Provide the (X, Y) coordinate of the cell's center where the given text is located.  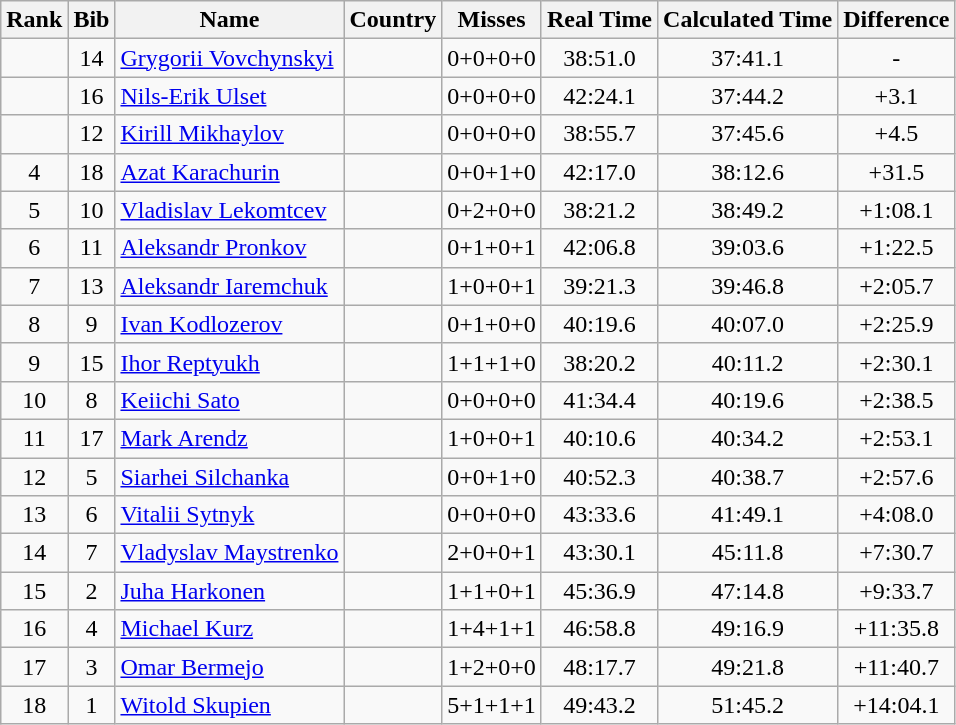
Keiichi Sato (230, 400)
39:46.8 (748, 286)
42:17.0 (599, 172)
1+1+0+1 (492, 591)
43:33.6 (599, 515)
+14:04.1 (896, 705)
51:45.2 (748, 705)
Siarhei Silchanka (230, 477)
- (896, 58)
Mark Arendz (230, 438)
+2:53.1 (896, 438)
1+4+1+1 (492, 629)
1 (92, 705)
Name (230, 20)
45:36.9 (599, 591)
1+2+0+0 (492, 667)
2 (92, 591)
Ihor Reptyukh (230, 362)
+11:40.7 (896, 667)
Vitalii Sytnyk (230, 515)
49:16.9 (748, 629)
+9:33.7 (896, 591)
Calculated Time (748, 20)
38:21.2 (599, 210)
49:21.8 (748, 667)
43:30.1 (599, 553)
Azat Karachurin (230, 172)
Nils-Erik Ulset (230, 96)
Aleksandr Pronkov (230, 248)
40:34.2 (748, 438)
+4:08.0 (896, 515)
48:17.7 (599, 667)
+31.5 (896, 172)
0+1+0+0 (492, 324)
0+2+0+0 (492, 210)
Kirill Mikhaylov (230, 134)
49:43.2 (599, 705)
Aleksandr Iaremchuk (230, 286)
38:51.0 (599, 58)
Grygorii Vovchynskyi (230, 58)
41:49.1 (748, 515)
Misses (492, 20)
Juha Harkonen (230, 591)
38:55.7 (599, 134)
Witold Skupien (230, 705)
45:11.8 (748, 553)
40:11.2 (748, 362)
38:20.2 (599, 362)
5+1+1+1 (492, 705)
+2:05.7 (896, 286)
+2:30.1 (896, 362)
Michael Kurz (230, 629)
41:34.4 (599, 400)
+11:35.8 (896, 629)
38:49.2 (748, 210)
Omar Bermejo (230, 667)
40:07.0 (748, 324)
Rank (34, 20)
+7:30.7 (896, 553)
38:12.6 (748, 172)
40:10.6 (599, 438)
Vladislav Lekomtcev (230, 210)
Ivan Kodlozerov (230, 324)
+1:22.5 (896, 248)
40:38.7 (748, 477)
39:21.3 (599, 286)
46:58.8 (599, 629)
37:41.1 (748, 58)
37:45.6 (748, 134)
3 (92, 667)
Real Time (599, 20)
Difference (896, 20)
+2:25.9 (896, 324)
+4.5 (896, 134)
39:03.6 (748, 248)
42:06.8 (599, 248)
47:14.8 (748, 591)
40:52.3 (599, 477)
+2:57.6 (896, 477)
42:24.1 (599, 96)
+3.1 (896, 96)
2+0+0+1 (492, 553)
+1:08.1 (896, 210)
Country (393, 20)
Vladyslav Maystrenko (230, 553)
+2:38.5 (896, 400)
Bib (92, 20)
37:44.2 (748, 96)
1+1+1+0 (492, 362)
0+1+0+1 (492, 248)
